Provide the [x, y] coordinate of the cell's center where the given text is located.  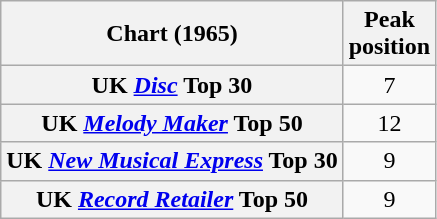
Peakposition [389, 34]
UK Record Retailer Top 50 [172, 199]
12 [389, 123]
UK New Musical Express Top 30 [172, 161]
UK Melody Maker Top 50 [172, 123]
UK Disc Top 30 [172, 85]
Chart (1965) [172, 34]
7 [389, 85]
